Search for the cell housing the specified text and yield its (x, y) center coordinate. 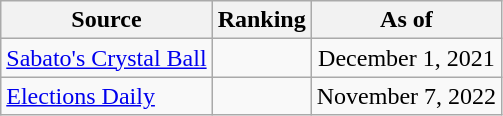
Source (106, 20)
Ranking (262, 20)
December 1, 2021 (406, 58)
Sabato's Crystal Ball (106, 58)
November 7, 2022 (406, 96)
As of (406, 20)
Elections Daily (106, 96)
